Detect which cell encompasses the target text, then output its [X, Y] center coordinate. 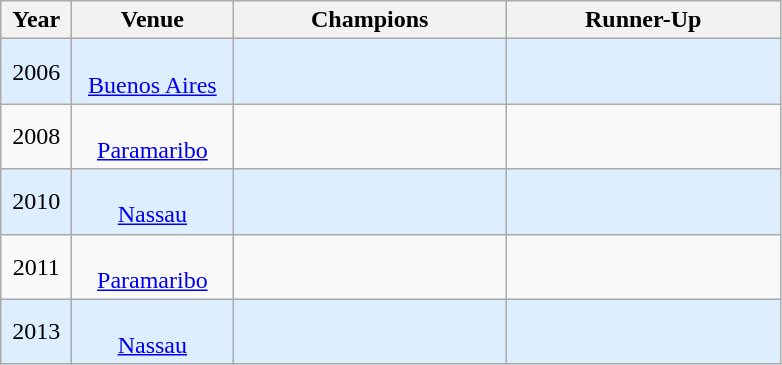
Buenos Aires [152, 72]
2011 [36, 266]
2008 [36, 136]
Champions [370, 20]
Year [36, 20]
2013 [36, 332]
2010 [36, 202]
Venue [152, 20]
Runner-Up [643, 20]
2006 [36, 72]
